Pinpoint the cell where the given text exists, returning its (x, y) midpoint coordinate. 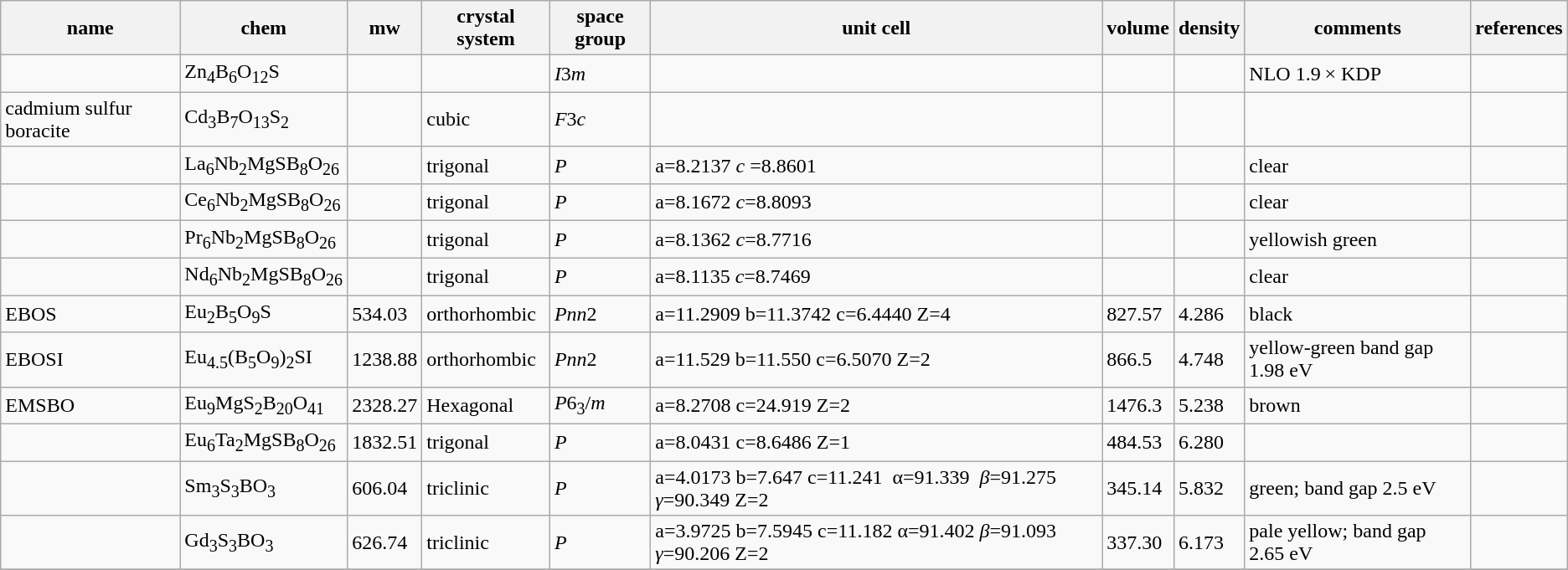
4.748 (1209, 360)
1238.88 (385, 360)
4.286 (1209, 314)
6.173 (1209, 542)
a=8.1672 c=8.8093 (876, 203)
green; band gap 2.5 eV (1358, 489)
space group (600, 28)
chem (264, 28)
references (1519, 28)
a=4.0173 b=7.647 c=11.241 α=91.339 β=91.275 γ=90.349 Z=2 (876, 489)
a=8.1135 c=8.7469 (876, 276)
black (1358, 314)
crystal system (486, 28)
827.57 (1138, 314)
a=11.2909 b=11.3742 c=6.4440 Z=4 (876, 314)
EBOSI (90, 360)
P63/m (600, 405)
Zn4B6O12S (264, 74)
626.74 (385, 542)
866.5 (1138, 360)
484.53 (1138, 442)
EBOS (90, 314)
Nd6Nb2MgSB8O26 (264, 276)
yellowish green (1358, 239)
606.04 (385, 489)
2328.27 (385, 405)
name (90, 28)
Eu9MgS2B20O41 (264, 405)
cubic (486, 119)
337.30 (1138, 542)
345.14 (1138, 489)
Hexagonal (486, 405)
a=11.529 b=11.550 c=6.5070 Z=2 (876, 360)
a=8.2708 c=24.919 Z=2 (876, 405)
Cd3B7O13S2 (264, 119)
yellow-green band gap 1.98 eV (1358, 360)
La6Nb2MgSB8O26 (264, 165)
a=8.0431 c=8.6486 Z=1 (876, 442)
1476.3 (1138, 405)
unit cell (876, 28)
brown (1358, 405)
I3m (600, 74)
EMSBO (90, 405)
Eu6Ta2MgSB8O26 (264, 442)
density (1209, 28)
5.238 (1209, 405)
Eu2B5O9S (264, 314)
Eu4.5(B5O9)2SI (264, 360)
a=8.1362 c=8.7716 (876, 239)
NLO 1.9 × KDP (1358, 74)
cadmium sulfur boracite (90, 119)
volume (1138, 28)
6.280 (1209, 442)
a=3.9725 b=7.5945 c=11.182 α=91.402 β=91.093 γ=90.206 Z=2 (876, 542)
pale yellow; band gap 2.65 eV (1358, 542)
534.03 (385, 314)
Pr6Nb2MgSB8O26 (264, 239)
comments (1358, 28)
1832.51 (385, 442)
mw (385, 28)
5.832 (1209, 489)
Gd3S3BO3 (264, 542)
a=8.2137 c =8.8601 (876, 165)
Sm3S3BO3 (264, 489)
F3c (600, 119)
Ce6Nb2MgSB8O26 (264, 203)
